Return [x, y] of the center of cell containing provided text 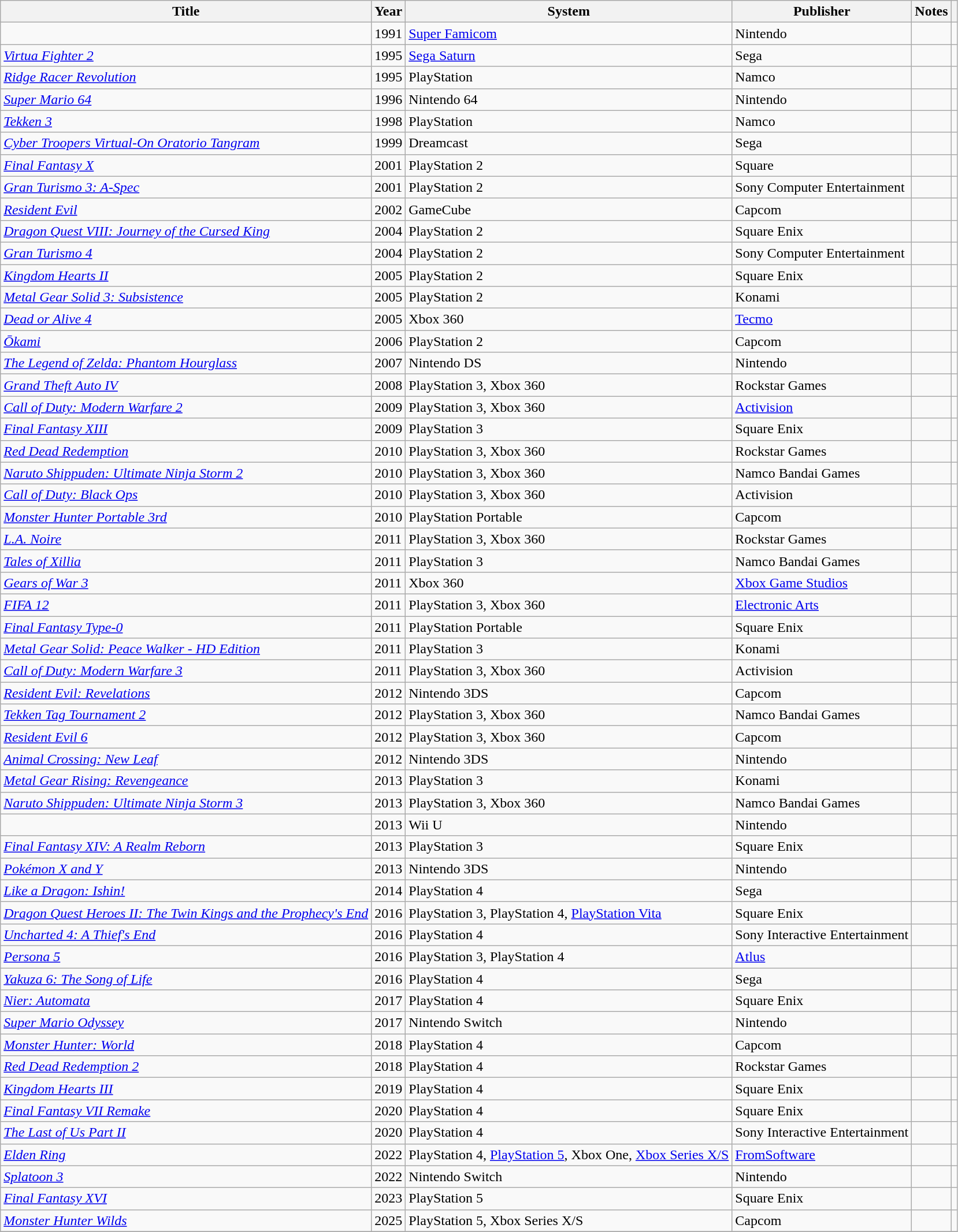
Year [388, 12]
Xbox Game Studios [822, 583]
Yakuza 6: The Song of Life [186, 979]
2019 [388, 1089]
FIFA 12 [186, 605]
2025 [388, 1220]
Dreamcast [569, 143]
Elden Ring [186, 1155]
Final Fantasy XVI [186, 1198]
Call of Duty: Modern Warfare 3 [186, 671]
Gears of War 3 [186, 583]
Tekken Tag Tournament 2 [186, 715]
Call of Duty: Black Ops [186, 495]
Uncharted 4: A Thief's End [186, 935]
Cyber Troopers Virtual-On Oratorio Tangram [186, 143]
Splatoon 3 [186, 1177]
1991 [388, 34]
Dead or Alive 4 [186, 319]
2007 [388, 363]
Super Mario 64 [186, 99]
1996 [388, 99]
PlayStation 5, Xbox Series X/S [569, 1220]
Nintendo 64 [569, 99]
Metal Gear Solid: Peace Walker - HD Edition [186, 649]
Pokémon X and Y [186, 869]
Resident Evil: Revelations [186, 693]
Grand Theft Auto IV [186, 385]
Monster Hunter Wilds [186, 1220]
Call of Duty: Modern Warfare 2 [186, 407]
Super Mario Odyssey [186, 1023]
Red Dead Redemption 2 [186, 1067]
System [569, 12]
Nier: Automata [186, 1001]
Sega Saturn [569, 55]
Resident Evil [186, 209]
1998 [388, 121]
Metal Gear Solid 3: Subsistence [186, 297]
Tales of Xillia [186, 561]
2023 [388, 1198]
Notes [931, 12]
Gran Turismo 3: A-Spec [186, 187]
PlayStation 5 [569, 1198]
Title [186, 12]
Final Fantasy X [186, 165]
Nintendo DS [569, 363]
Monster Hunter Portable 3rd [186, 517]
Dragon Quest VIII: Journey of the Cursed King [186, 231]
Naruto Shippuden: Ultimate Ninja Storm 3 [186, 803]
PlayStation 4, PlayStation 5, Xbox One, Xbox Series X/S [569, 1155]
Square [822, 165]
Dragon Quest Heroes II: The Twin Kings and the Prophecy's End [186, 913]
Publisher [822, 12]
Tekken 3 [186, 121]
2008 [388, 385]
Metal Gear Rising: Revengeance [186, 781]
Resident Evil 6 [186, 737]
Persona 5 [186, 956]
Virtua Fighter 2 [186, 55]
Naruto Shippuden: Ultimate Ninja Storm 2 [186, 473]
Wii U [569, 825]
Monster Hunter: World [186, 1045]
Super Famicom [569, 34]
Like a Dragon: Ishin! [186, 891]
Tecmo [822, 319]
PlayStation 3, PlayStation 4 [569, 956]
Animal Crossing: New Leaf [186, 759]
Red Dead Redemption [186, 451]
Final Fantasy XIII [186, 429]
2006 [388, 341]
1999 [388, 143]
GameCube [569, 209]
Gran Turismo 4 [186, 253]
Kingdom Hearts III [186, 1089]
Electronic Arts [822, 605]
Ridge Racer Revolution [186, 77]
The Last of Us Part II [186, 1133]
2014 [388, 891]
L.A. Noire [186, 539]
2002 [388, 209]
PlayStation 3, PlayStation 4, PlayStation Vita [569, 913]
Final Fantasy XIV: A Realm Reborn [186, 847]
Ōkami [186, 341]
Final Fantasy VII Remake [186, 1111]
FromSoftware [822, 1155]
Final Fantasy Type-0 [186, 627]
Atlus [822, 956]
Kingdom Hearts II [186, 276]
The Legend of Zelda: Phantom Hourglass [186, 363]
